Search for the cell housing the specified text and yield its (X, Y) center coordinate. 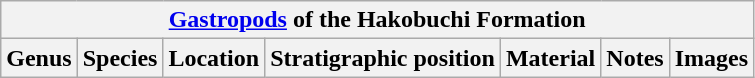
Notes (635, 58)
Species (120, 58)
Stratigraphic position (383, 58)
Gastropods of the Hakobuchi Formation (378, 20)
Genus (39, 58)
Images (711, 58)
Material (550, 58)
Location (214, 58)
